Provide the (x, y) coordinate of the cell's center where the given text is located.  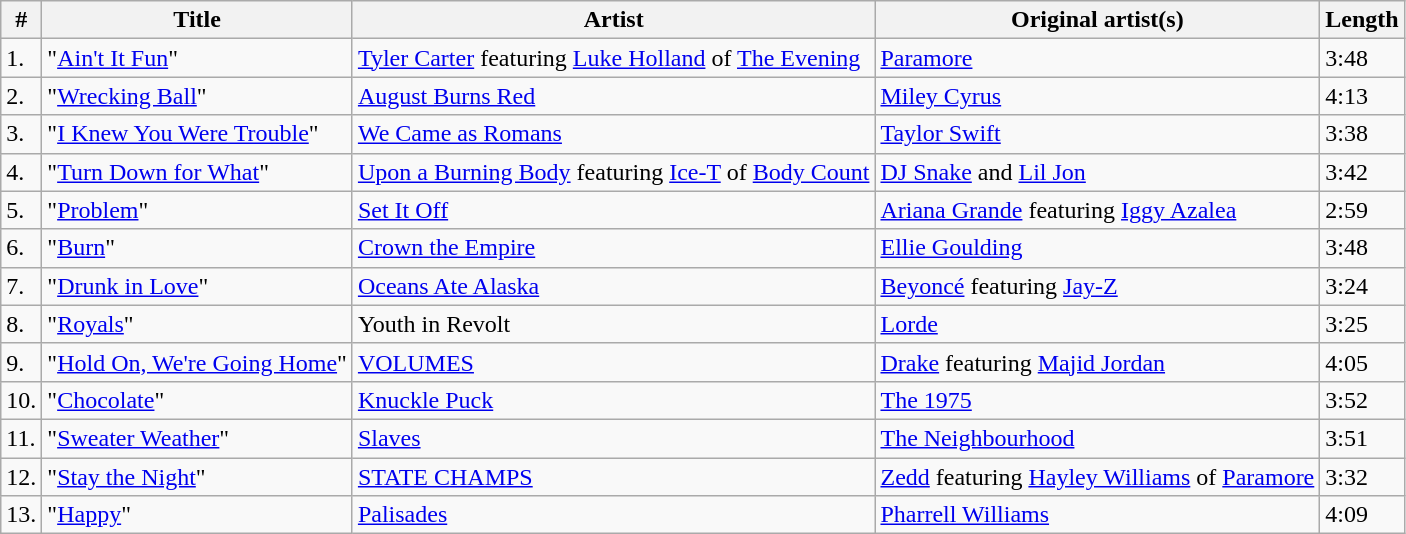
The Neighbourhood (1098, 438)
"Turn Down for What" (198, 172)
9. (22, 362)
August Burns Red (614, 96)
3:38 (1362, 134)
Beyoncé featuring Jay-Z (1098, 286)
"Ain't It Fun" (198, 58)
3:42 (1362, 172)
3:32 (1362, 477)
4. (22, 172)
3:24 (1362, 286)
2. (22, 96)
Palisades (614, 515)
Artist (614, 20)
Taylor Swift (1098, 134)
Oceans Ate Alaska (614, 286)
Knuckle Puck (614, 400)
Pharrell Williams (1098, 515)
"Hold On, We're Going Home" (198, 362)
13. (22, 515)
10. (22, 400)
Zedd featuring Hayley Williams of Paramore (1098, 477)
The 1975 (1098, 400)
12. (22, 477)
3:25 (1362, 324)
"Burn" (198, 248)
3:51 (1362, 438)
11. (22, 438)
5. (22, 210)
Set It Off (614, 210)
Miley Cyrus (1098, 96)
Upon a Burning Body featuring Ice-T of Body Count (614, 172)
"Royals" (198, 324)
"Stay the Night" (198, 477)
"Drunk in Love" (198, 286)
7. (22, 286)
2:59 (1362, 210)
Ellie Goulding (1098, 248)
3:52 (1362, 400)
4:09 (1362, 515)
"Happy" (198, 515)
Title (198, 20)
Length (1362, 20)
Lorde (1098, 324)
Youth in Revolt (614, 324)
"Chocolate" (198, 400)
Ariana Grande featuring Iggy Azalea (1098, 210)
"Sweater Weather" (198, 438)
Tyler Carter featuring Luke Holland of The Evening (614, 58)
"Problem" (198, 210)
3. (22, 134)
Slaves (614, 438)
Drake featuring Majid Jordan (1098, 362)
4:13 (1362, 96)
4:05 (1362, 362)
Crown the Empire (614, 248)
Original artist(s) (1098, 20)
8. (22, 324)
DJ Snake and Lil Jon (1098, 172)
VOLUMES (614, 362)
"Wrecking Ball" (198, 96)
# (22, 20)
6. (22, 248)
"I Knew You Were Trouble" (198, 134)
1. (22, 58)
STATE CHAMPS (614, 477)
We Came as Romans (614, 134)
Paramore (1098, 58)
